Find where the given text appears and provide that cell's center as (X, Y) coordinate. 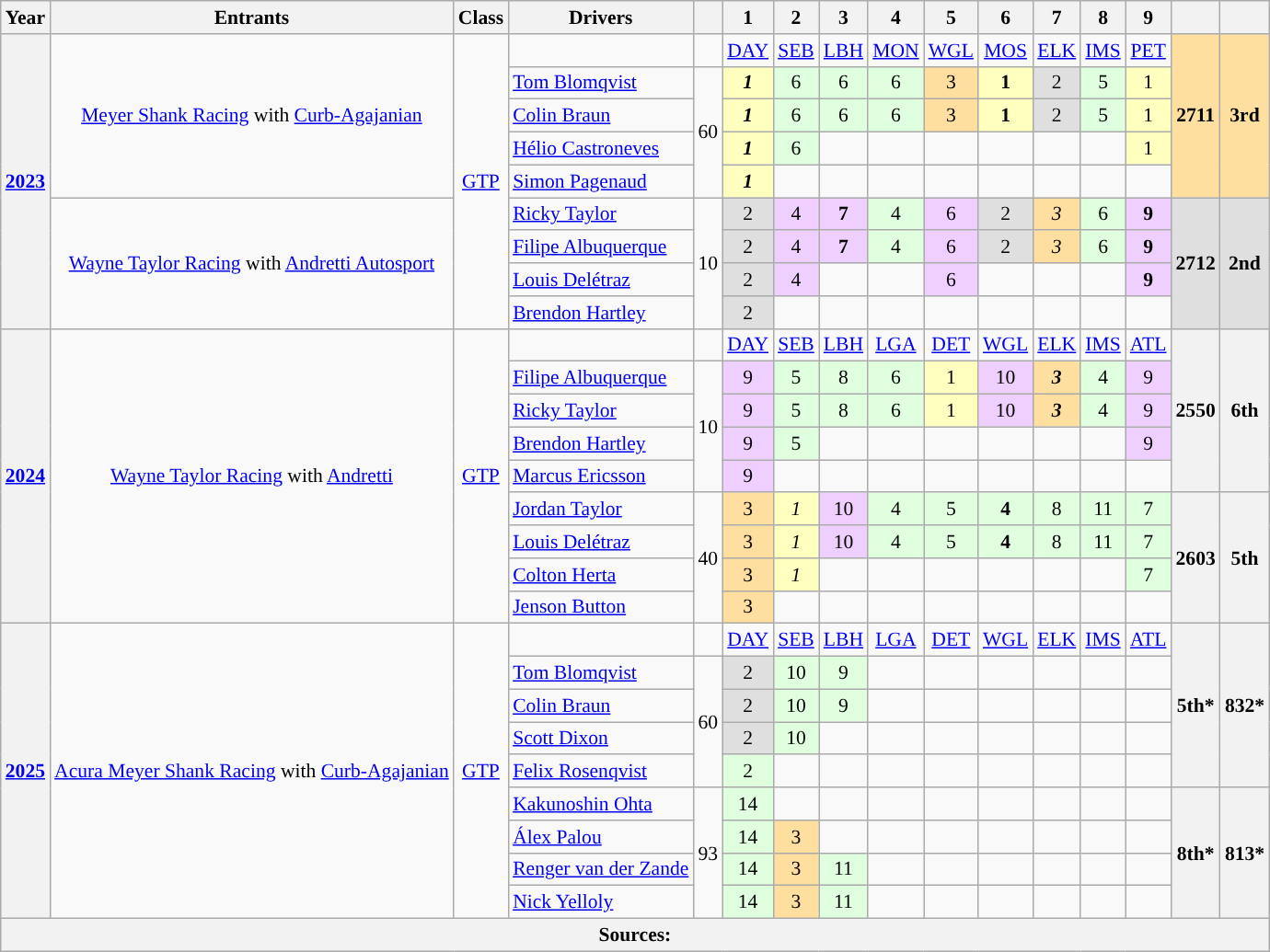
Drivers (600, 17)
2711 (1196, 116)
Scott Dixon (600, 739)
MOS (1005, 51)
Felix Rosenqvist (600, 772)
Hélio Castroneves (600, 149)
Wayne Taylor Racing with Andretti Autosport (252, 263)
Entrants (252, 17)
3rd (1244, 116)
Meyer Shank Racing with Curb-Agajanian (252, 116)
93 (708, 853)
Acura Meyer Shank Racing with Curb-Agajanian (252, 771)
Colton Herta (600, 575)
Nick Yelloly (600, 902)
MON (896, 51)
Jordan Taylor (600, 510)
5th* (1196, 705)
2023 (26, 182)
2024 (26, 476)
Sources: (635, 935)
Simon Pagenaud (600, 181)
2712 (1196, 263)
PET (1149, 51)
Kakunoshin Ohta (600, 804)
Jenson Button (600, 607)
832* (1244, 705)
Álex Palou (600, 837)
Wayne Taylor Racing with Andretti (252, 476)
2550 (1196, 410)
Class (480, 17)
6th (1244, 410)
Renger van der Zande (600, 869)
8th* (1196, 853)
2025 (26, 771)
5th (1244, 558)
2nd (1244, 263)
2603 (1196, 558)
813* (1244, 853)
Year (26, 17)
40 (708, 558)
Marcus Ericsson (600, 476)
